Determine the (X, Y) coordinate at the center of the cell enclosing the given text.  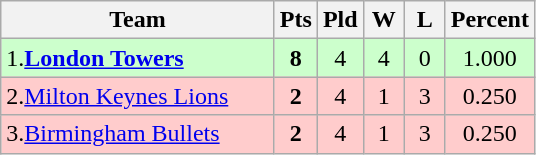
2.Milton Keynes Lions (138, 96)
1.London Towers (138, 58)
Percent (490, 20)
Team (138, 20)
Pld (340, 20)
3.Birmingham Bullets (138, 134)
L (424, 20)
1.000 (490, 58)
8 (296, 58)
0 (424, 58)
W (384, 20)
Pts (296, 20)
